Identify which cell holds the provided text, then report its [x, y] central coordinate. 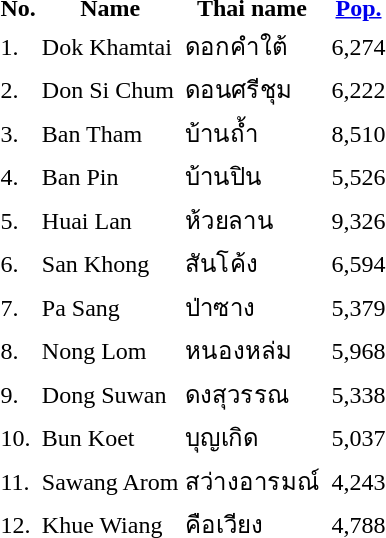
สว่างอารมณ์ [252, 481]
Don Si Chum [110, 90]
Pa Sang [110, 307]
Dong Suwan [110, 394]
ป่าซาง [252, 307]
ดงสุวรรณ [252, 394]
บ้านปิน [252, 176]
Ban Pin [110, 176]
San Khong [110, 264]
ห้วยลาน [252, 220]
สันโค้ง [252, 264]
บ้านถ้ำ [252, 133]
Ban Tham [110, 133]
ดอกคำใต้ [252, 46]
ดอนศรีชุม [252, 90]
Huai Lan [110, 220]
Nong Lom [110, 350]
Dok Khamtai [110, 46]
หนองหล่ม [252, 350]
Bun Koet [110, 438]
Sawang Arom [110, 481]
บุญเกิด [252, 438]
